Extract the [x, y] coordinate from the center of the cell holding the provided text.  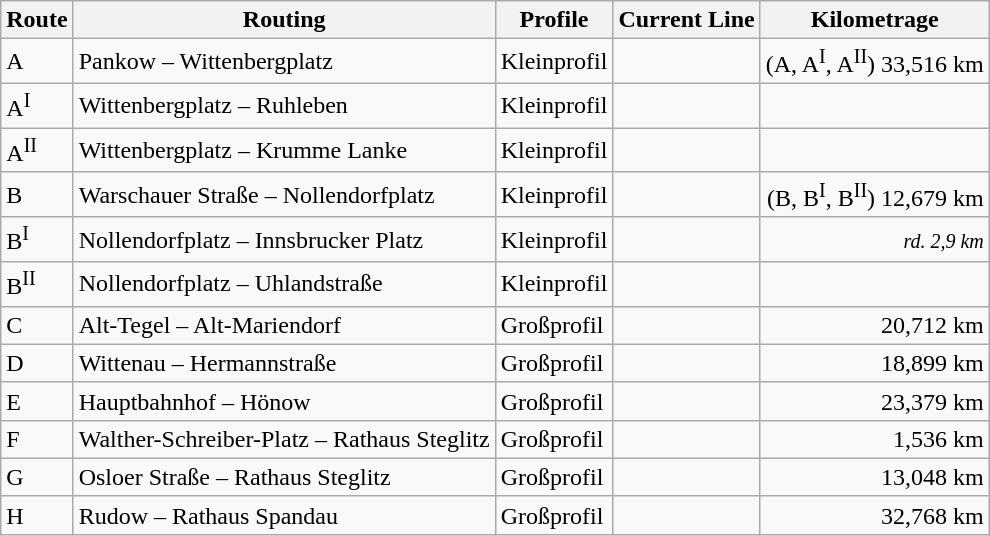
Current Line [686, 20]
G [37, 477]
D [37, 363]
Hauptbahnhof – Hönow [284, 401]
Osloer Straße – Rathaus Steglitz [284, 477]
Wittenau – Hermannstraße [284, 363]
Wittenbergplatz – Ruhleben [284, 106]
Wittenbergplatz – Krumme Lanke [284, 150]
C [37, 325]
13,048 km [874, 477]
B [37, 194]
AI [37, 106]
rd. 2,9 km [874, 240]
A [37, 62]
20,712 km [874, 325]
(A, AI, AII) 33,516 km [874, 62]
(B, BI, BII) 12,679 km [874, 194]
Route [37, 20]
Pankow – Wittenbergplatz [284, 62]
Rudow – Rathaus Spandau [284, 515]
BI [37, 240]
Routing [284, 20]
Nollendorfplatz – Innsbrucker Platz [284, 240]
F [37, 439]
23,379 km [874, 401]
AII [37, 150]
Walther-Schreiber-Platz – Rathaus Steglitz [284, 439]
1,536 km [874, 439]
32,768 km [874, 515]
E [37, 401]
H [37, 515]
BII [37, 284]
18,899 km [874, 363]
Alt-Tegel – Alt-Mariendorf [284, 325]
Warschauer Straße – Nollendorfplatz [284, 194]
Profile [554, 20]
Nollendorfplatz – Uhlandstraße [284, 284]
Kilometrage [874, 20]
